Capture the cell that displays the provided text and extract its (x, y) central coordinate. 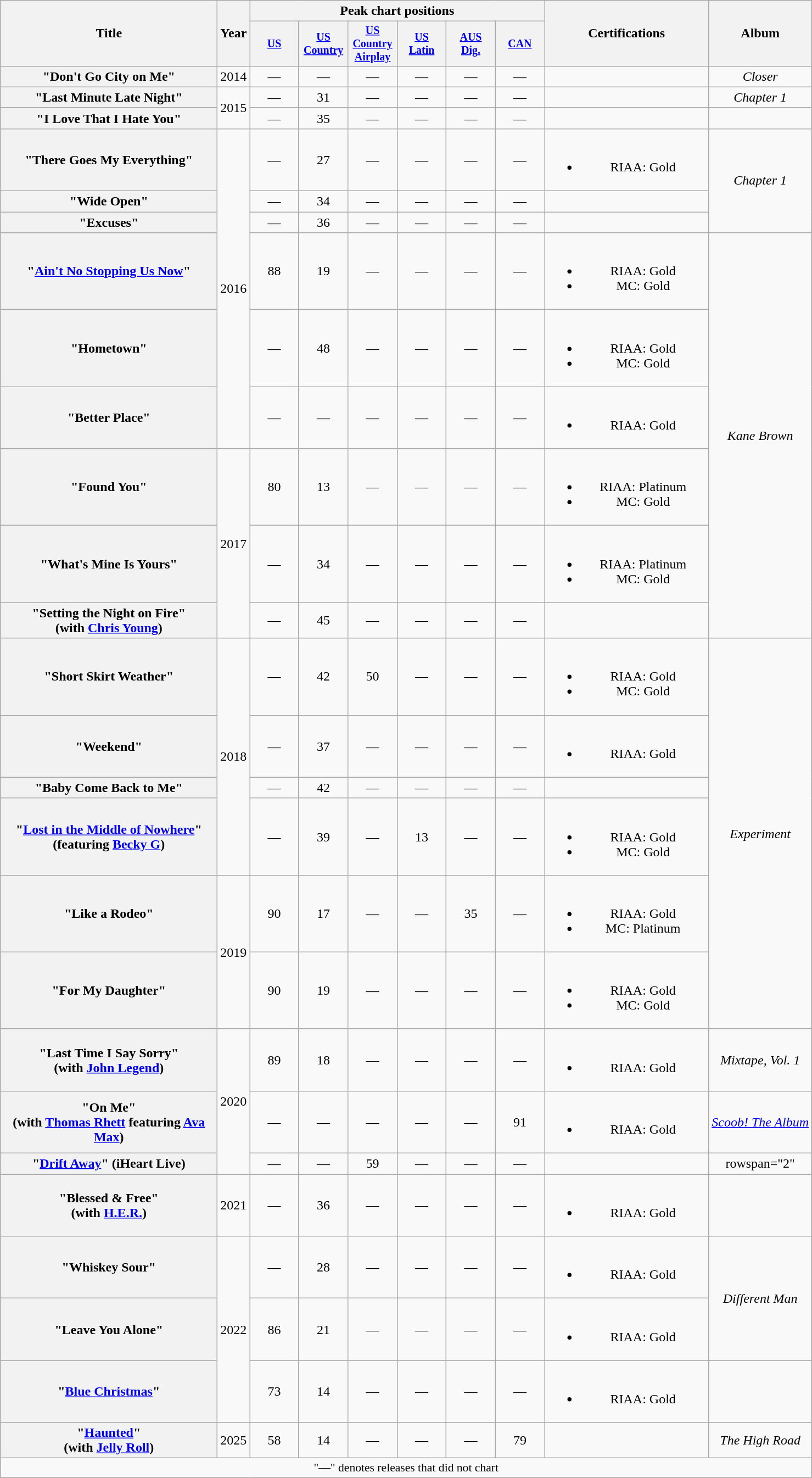
86 (275, 1329)
Peak chart positions (397, 11)
27 (323, 159)
73 (275, 1392)
"Last Minute Late Night" (109, 97)
79 (519, 1440)
"Blue Christmas" (109, 1392)
59 (372, 1164)
US Country Airplay (372, 44)
Title (109, 34)
USLatin (422, 44)
"What's Mine Is Yours" (109, 564)
Certifications (627, 34)
80 (275, 487)
"Wide Open" (109, 202)
Experiment (760, 834)
89 (275, 1060)
"Baby Come Back to Me" (109, 788)
2017 (234, 544)
"Short Skirt Weather" (109, 677)
Different Man (760, 1298)
rowspan="2" (760, 1164)
Scoob! The Album (760, 1122)
"Ain't No Stopping Us Now" (109, 271)
RIAA: GoldMC: Platinum (627, 913)
2015 (234, 108)
Mixtape, Vol. 1 (760, 1060)
"Found You" (109, 487)
"For My Daughter" (109, 990)
Album (760, 34)
AUSDig. (471, 44)
"There Goes My Everything" (109, 159)
US (275, 44)
58 (275, 1440)
2018 (234, 757)
18 (323, 1060)
2016 (234, 288)
Year (234, 34)
"Like a Rodeo" (109, 913)
"Haunted"(with Jelly Roll) (109, 1440)
CAN (519, 44)
US Country (323, 44)
"Weekend" (109, 746)
Closer (760, 76)
2025 (234, 1440)
"On Me" (with Thomas Rhett featuring Ava Max) (109, 1122)
"Whiskey Sour" (109, 1268)
Kane Brown (760, 436)
2019 (234, 952)
"Leave You Alone" (109, 1329)
"Blessed & Free"(with H.E.R.) (109, 1205)
"Drift Away" (iHeart Live) (109, 1164)
48 (323, 348)
31 (323, 97)
2020 (234, 1101)
28 (323, 1268)
2021 (234, 1205)
"Don't Go City on Me" (109, 76)
17 (323, 913)
"—" denotes releases that did not chart (406, 1468)
"Better Place" (109, 417)
"Hometown" (109, 348)
21 (323, 1329)
"Last Time I Say Sorry" (with John Legend) (109, 1060)
"I Love That I Hate You" (109, 118)
2022 (234, 1329)
45 (323, 621)
88 (275, 271)
91 (519, 1122)
"Excuses" (109, 222)
39 (323, 836)
"Setting the Night on Fire"(with Chris Young) (109, 621)
"Lost in the Middle of Nowhere" (featuring Becky G) (109, 836)
37 (323, 746)
50 (372, 677)
The High Road (760, 1440)
2014 (234, 76)
